Provide the (X, Y) coordinate of the cell's center where the given text is located.  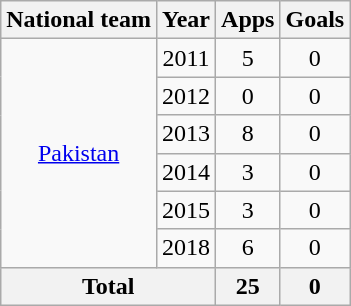
8 (248, 134)
2012 (186, 96)
Year (186, 20)
Goals (315, 20)
2013 (186, 134)
Pakistan (79, 153)
25 (248, 286)
5 (248, 58)
Total (108, 286)
Apps (248, 20)
2011 (186, 58)
2014 (186, 172)
2015 (186, 210)
2018 (186, 248)
National team (79, 20)
6 (248, 248)
